Find where the given text appears and provide that cell's center as [x, y] coordinate. 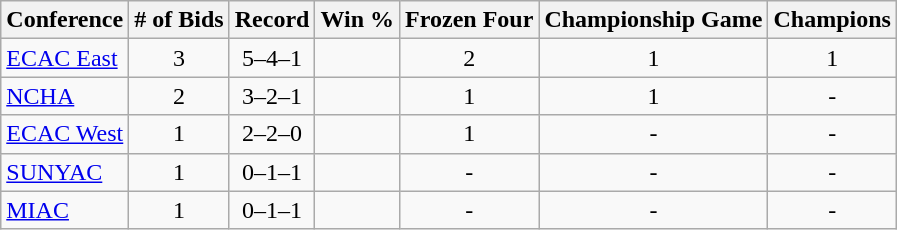
3 [179, 58]
Frozen Four [470, 20]
3–2–1 [272, 96]
Champions [832, 20]
2–2–0 [272, 134]
Championship Game [654, 20]
NCHA [65, 96]
# of Bids [179, 20]
Record [272, 20]
5–4–1 [272, 58]
Conference [65, 20]
Win % [358, 20]
MIAC [65, 210]
ECAC West [65, 134]
ECAC East [65, 58]
SUNYAC [65, 172]
